Scan for the cell matching the given text and deliver its [x, y] coordinate at center. 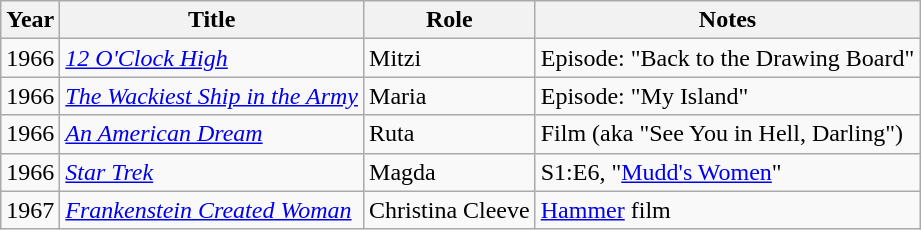
Role [450, 20]
Maria [450, 96]
Year [30, 20]
Title [212, 20]
S1:E6, "Mudd's Women" [728, 172]
Episode: "My Island" [728, 96]
Star Trek [212, 172]
The Wackiest Ship in the Army [212, 96]
Mitzi [450, 58]
Film (aka "See You in Hell, Darling") [728, 134]
Christina Cleeve [450, 210]
Notes [728, 20]
An American Dream [212, 134]
12 O'Clock High [212, 58]
Frankenstein Created Woman [212, 210]
Episode: "Back to the Drawing Board" [728, 58]
Hammer film [728, 210]
1967 [30, 210]
Ruta [450, 134]
Magda [450, 172]
